Search for the cell housing the specified text and yield its (x, y) center coordinate. 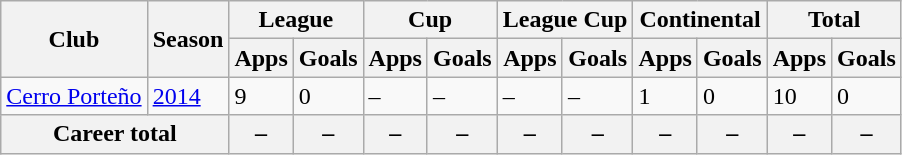
Career total (115, 134)
10 (799, 96)
Total (834, 20)
Club (74, 39)
1 (665, 96)
Season (188, 39)
League (296, 20)
League Cup (565, 20)
Continental (700, 20)
2014 (188, 96)
Cup (430, 20)
Cerro Porteño (74, 96)
9 (261, 96)
